Scan for the cell matching the given text and deliver its [x, y] coordinate at center. 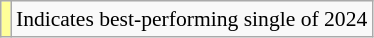
Indicates best-performing single of 2024 [192, 19]
